Scan for the cell matching the given text and deliver its (X, Y) coordinate at center. 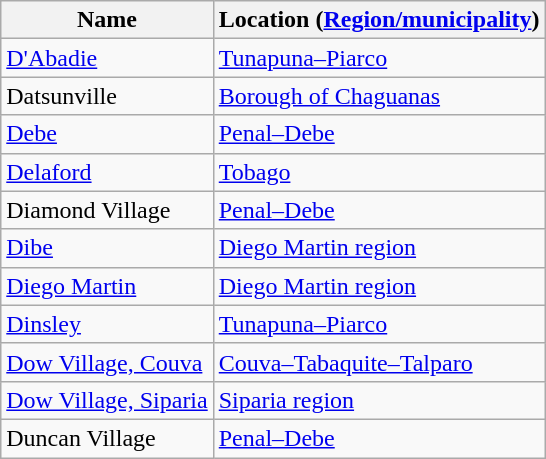
Couva–Tabaquite–Talparo (379, 362)
Siparia region (379, 400)
Duncan Village (107, 438)
Delaford (107, 172)
Dibe (107, 248)
Diamond Village (107, 210)
Tobago (379, 172)
Diego Martin (107, 286)
Borough of Chaguanas (379, 96)
Name (107, 20)
Location (Region/municipality) (379, 20)
Debe (107, 134)
D'Abadie (107, 58)
Datsunville (107, 96)
Dow Village, Couva (107, 362)
Dinsley (107, 324)
Dow Village, Siparia (107, 400)
